Return [X, Y] of the center of cell containing provided text 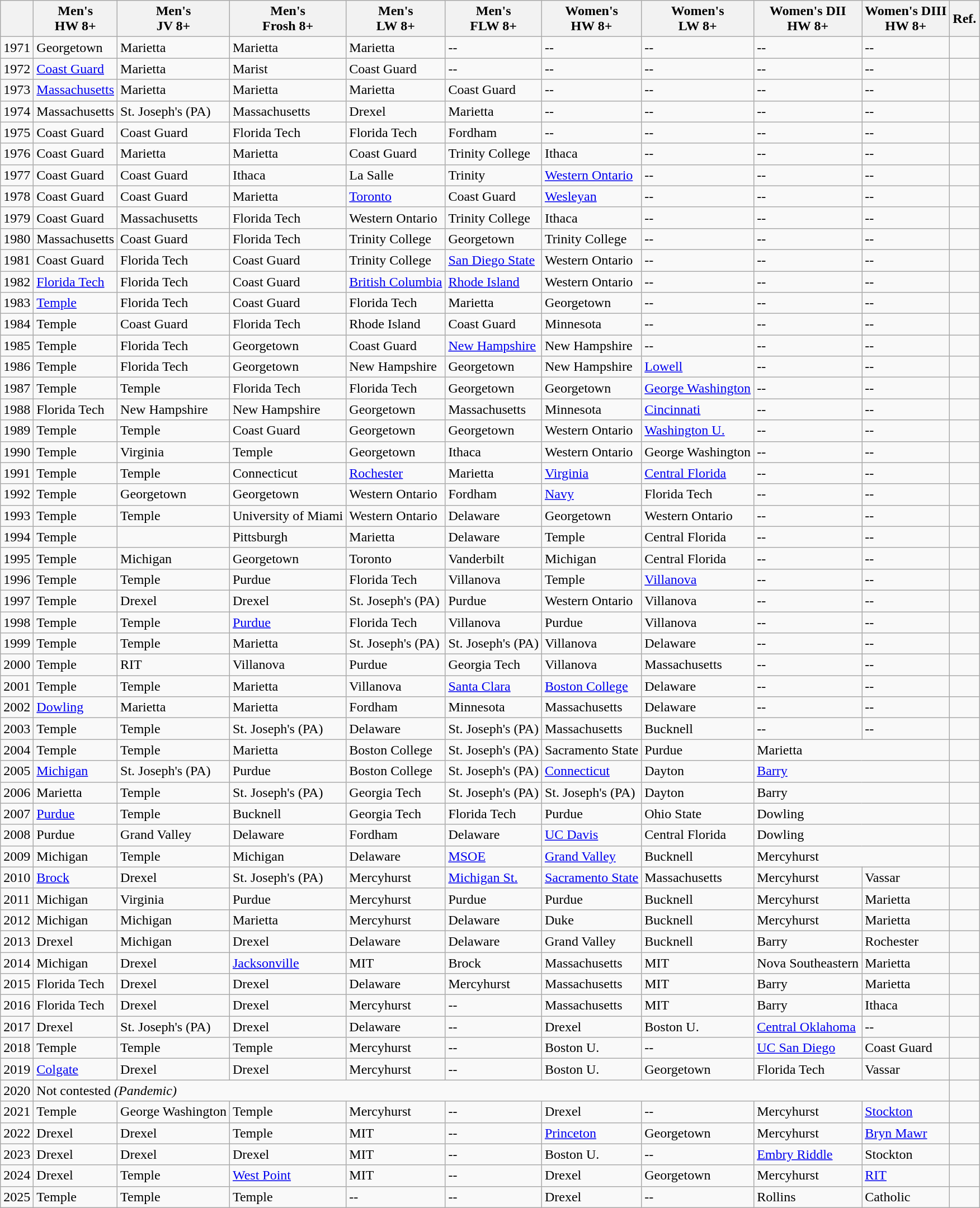
2015 [17, 984]
1996 [17, 579]
Wesleyan [591, 196]
UC San Diego [808, 1048]
2007 [17, 814]
2016 [17, 1006]
Princeton [591, 1133]
Washington U. [698, 431]
1986 [17, 367]
2018 [17, 1048]
1998 [17, 622]
Santa Clara [493, 686]
1991 [17, 473]
Cincinnati [698, 409]
Colgate [76, 1069]
Women's HW 8+ [591, 19]
Ref. [964, 19]
1972 [17, 69]
2024 [17, 1176]
2012 [17, 920]
Men's LW 8+ [396, 19]
2013 [17, 941]
Ohio State [698, 814]
Central Oklahoma [808, 1027]
1985 [17, 346]
West Point [288, 1176]
Bryn Mawr [906, 1133]
Men's FLW 8+ [493, 19]
Trinity [493, 175]
Nova Southeastern [808, 962]
1975 [17, 133]
1982 [17, 281]
1974 [17, 111]
2021 [17, 1112]
1976 [17, 154]
Rollins [808, 1197]
Men's HW 8+ [76, 19]
2022 [17, 1133]
University of Miami [288, 516]
1993 [17, 516]
2004 [17, 750]
1981 [17, 260]
2009 [17, 856]
2008 [17, 835]
1973 [17, 90]
1992 [17, 494]
Women's DII HW 8+ [808, 19]
Women's LW 8+ [698, 19]
Embry Riddle [808, 1154]
1990 [17, 452]
Men's JV 8+ [173, 19]
Women's DIII HW 8+ [906, 19]
1995 [17, 558]
2014 [17, 962]
UC Davis [591, 835]
2017 [17, 1027]
San Diego State [493, 260]
2006 [17, 792]
1984 [17, 324]
Duke [591, 920]
2003 [17, 729]
2011 [17, 899]
Michigan St. [493, 877]
1971 [17, 48]
2005 [17, 771]
2025 [17, 1197]
2002 [17, 707]
Vanderbilt [493, 558]
1988 [17, 409]
1994 [17, 537]
1997 [17, 601]
2019 [17, 1069]
2000 [17, 665]
2001 [17, 686]
Marist [288, 69]
Pittsburgh [288, 537]
Navy [591, 494]
Not contested (Pandemic) [492, 1091]
British Columbia [396, 281]
2023 [17, 1154]
1979 [17, 218]
Men's Frosh 8+ [288, 19]
1983 [17, 303]
1987 [17, 388]
La Salle [396, 175]
1978 [17, 196]
2010 [17, 877]
1980 [17, 239]
1989 [17, 431]
2020 [17, 1091]
1999 [17, 644]
MSOE [493, 856]
Jacksonville [288, 962]
Lowell [698, 367]
1977 [17, 175]
Catholic [906, 1197]
